Locate the cell with the specified text and output its (x, y) center coordinate. 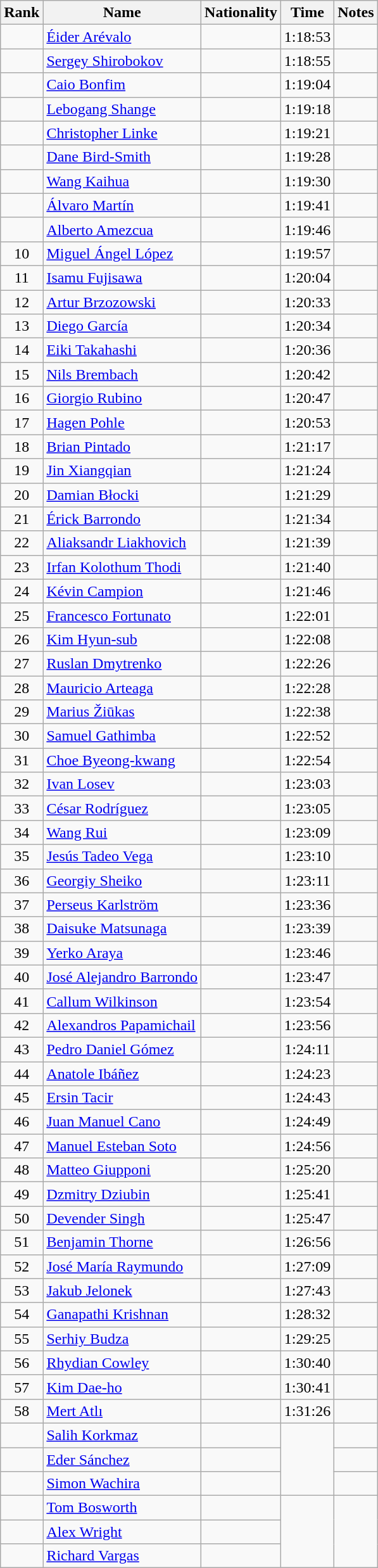
1:30:40 (307, 1363)
Rank (22, 13)
13 (22, 326)
22 (22, 543)
Éider Arévalo (122, 37)
19 (22, 471)
1:22:01 (307, 615)
Jin Xiangqian (122, 471)
Devender Singh (122, 1218)
Kévin Campion (122, 591)
1:22:54 (307, 760)
Álvaro Martín (122, 205)
29 (22, 712)
53 (22, 1291)
1:23:03 (307, 784)
12 (22, 302)
Brian Pintado (122, 447)
Pedro Daniel Gómez (122, 1049)
16 (22, 398)
36 (22, 881)
Ruslan Dmytrenko (122, 663)
1:20:53 (307, 423)
Jakub Jelonek (122, 1291)
Kim Dae-ho (122, 1387)
Dzmitry Dziubin (122, 1194)
1:23:54 (307, 1001)
Nationality (241, 13)
Dane Bird-Smith (122, 157)
Érick Barrondo (122, 519)
1:21:39 (307, 543)
1:23:11 (307, 881)
Juan Manuel Cano (122, 1122)
Irfan Kolothum Thodi (122, 567)
Perseus Karlström (122, 905)
1:20:04 (307, 277)
55 (22, 1339)
40 (22, 977)
1:22:08 (307, 639)
1:22:28 (307, 687)
1:22:38 (307, 712)
1:20:47 (307, 398)
Alberto Amezcua (122, 229)
Salih Korkmaz (122, 1435)
Miguel Ángel López (122, 253)
Time (307, 13)
1:21:46 (307, 591)
58 (22, 1411)
Georgiy Sheiko (122, 881)
39 (22, 953)
1:23:46 (307, 953)
José María Raymundo (122, 1266)
Alex Wright (122, 1532)
1:23:09 (307, 832)
1:20:36 (307, 350)
56 (22, 1363)
1:20:33 (307, 302)
15 (22, 374)
1:19:04 (307, 85)
Name (122, 13)
1:23:47 (307, 977)
Wang Rui (122, 832)
34 (22, 832)
46 (22, 1122)
José Alejandro Barrondo (122, 977)
32 (22, 784)
1:22:26 (307, 663)
17 (22, 423)
Christopher Linke (122, 133)
47 (22, 1146)
1:22:52 (307, 736)
Hagen Pohle (122, 423)
Choe Byeong-kwang (122, 760)
1:23:10 (307, 857)
Notes (356, 13)
1:21:34 (307, 519)
28 (22, 687)
48 (22, 1170)
1:21:40 (307, 567)
Simon Wachira (122, 1484)
25 (22, 615)
24 (22, 591)
Daisuke Matsunaga (122, 929)
Ganapathi Krishnan (122, 1315)
Diego García (122, 326)
23 (22, 567)
42 (22, 1025)
Damian Błocki (122, 495)
Ersin Tacir (122, 1098)
Matteo Giupponi (122, 1170)
Benjamin Thorne (122, 1242)
38 (22, 929)
1:19:57 (307, 253)
1:24:43 (307, 1098)
César Rodríguez (122, 808)
41 (22, 1001)
1:28:32 (307, 1315)
1:20:34 (307, 326)
1:19:18 (307, 109)
Nils Brembach (122, 374)
1:19:41 (307, 205)
50 (22, 1218)
1:30:41 (307, 1387)
Ivan Losev (122, 784)
Yerko Araya (122, 953)
Lebogang Shange (122, 109)
1:21:24 (307, 471)
1:23:56 (307, 1025)
1:26:56 (307, 1242)
Anatole Ibáñez (122, 1074)
1:18:55 (307, 61)
Tom Bosworth (122, 1508)
1:19:30 (307, 181)
Giorgio Rubino (122, 398)
1:19:46 (307, 229)
1:23:39 (307, 929)
1:18:53 (307, 37)
49 (22, 1194)
1:27:09 (307, 1266)
11 (22, 277)
Mert Atlı (122, 1411)
Isamu Fujisawa (122, 277)
21 (22, 519)
Manuel Esteban Soto (122, 1146)
Callum Wilkinson (122, 1001)
1:24:49 (307, 1122)
1:27:43 (307, 1291)
20 (22, 495)
31 (22, 760)
1:29:25 (307, 1339)
1:25:41 (307, 1194)
44 (22, 1074)
18 (22, 447)
1:31:26 (307, 1411)
Sergey Shirobokov (122, 61)
52 (22, 1266)
Francesco Fortunato (122, 615)
45 (22, 1098)
43 (22, 1049)
Rhydian Cowley (122, 1363)
54 (22, 1315)
Eder Sánchez (122, 1459)
1:20:42 (307, 374)
27 (22, 663)
37 (22, 905)
1:19:28 (307, 157)
1:25:47 (307, 1218)
1:25:20 (307, 1170)
Aliaksandr Liakhovich (122, 543)
57 (22, 1387)
1:24:56 (307, 1146)
1:19:21 (307, 133)
Wang Kaihua (122, 181)
Mauricio Arteaga (122, 687)
26 (22, 639)
1:24:11 (307, 1049)
51 (22, 1242)
Marius Žiūkas (122, 712)
1:21:17 (307, 447)
14 (22, 350)
1:23:05 (307, 808)
Eiki Takahashi (122, 350)
Serhiy Budza (122, 1339)
1:24:23 (307, 1074)
30 (22, 736)
Jesús Tadeo Vega (122, 857)
Richard Vargas (122, 1556)
33 (22, 808)
1:21:29 (307, 495)
Artur Brzozowski (122, 302)
Kim Hyun-sub (122, 639)
Caio Bonfim (122, 85)
35 (22, 857)
Alexandros Papamichail (122, 1025)
1:23:36 (307, 905)
10 (22, 253)
Samuel Gathimba (122, 736)
